Scan for the cell matching the given text and deliver its (x, y) coordinate at center. 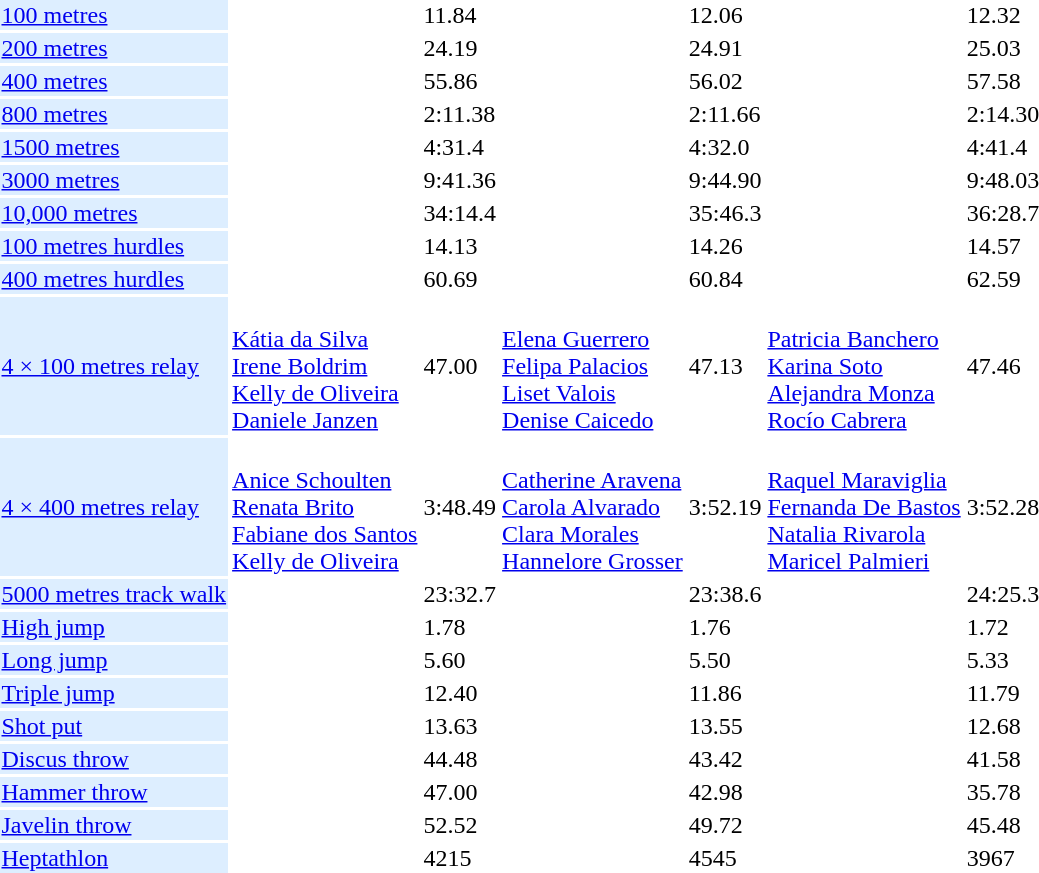
14.13 (460, 246)
42.98 (725, 792)
Catherine AravenaCarola AlvaradoClara MoralesHannelore Grosser (593, 507)
5.50 (725, 660)
3000 metres (114, 180)
10,000 metres (114, 213)
44.48 (460, 759)
4:32.0 (725, 147)
Discus throw (114, 759)
Javelin throw (114, 825)
Raquel MaravigliaFernanda De BastosNatalia RivarolaMaricel Palmieri (864, 507)
Hammer throw (114, 792)
9:44.90 (725, 180)
400 metres hurdles (114, 279)
2:11.66 (725, 114)
4 × 400 metres relay (114, 507)
4:31.4 (460, 147)
Shot put (114, 726)
Elena GuerreroFelipa PalaciosLiset ValoisDenise Caicedo (593, 366)
200 metres (114, 48)
1.78 (460, 627)
52.52 (460, 825)
47.13 (725, 366)
1.76 (725, 627)
400 metres (114, 81)
3:48.49 (460, 507)
14.26 (725, 246)
5.60 (460, 660)
11.84 (460, 15)
13.55 (725, 726)
Patricia BancheroKarina SotoAlejandra MonzaRocío Cabrera (864, 366)
23:38.6 (725, 594)
55.86 (460, 81)
23:32.7 (460, 594)
9:41.36 (460, 180)
5000 metres track walk (114, 594)
13.63 (460, 726)
60.69 (460, 279)
12.06 (725, 15)
800 metres (114, 114)
Anice SchoultenRenata BritoFabiane dos SantosKelly de Oliveira (325, 507)
4215 (460, 858)
4 × 100 metres relay (114, 366)
2:11.38 (460, 114)
24.91 (725, 48)
34:14.4 (460, 213)
11.86 (725, 693)
12.40 (460, 693)
Long jump (114, 660)
Heptathlon (114, 858)
56.02 (725, 81)
3:52.19 (725, 507)
24.19 (460, 48)
43.42 (725, 759)
100 metres hurdles (114, 246)
49.72 (725, 825)
Kátia da SilvaIrene BoldrimKelly de OliveiraDaniele Janzen (325, 366)
35:46.3 (725, 213)
High jump (114, 627)
100 metres (114, 15)
4545 (725, 858)
60.84 (725, 279)
Triple jump (114, 693)
1500 metres (114, 147)
